Identify which cell holds the provided text, then report its [X, Y] central coordinate. 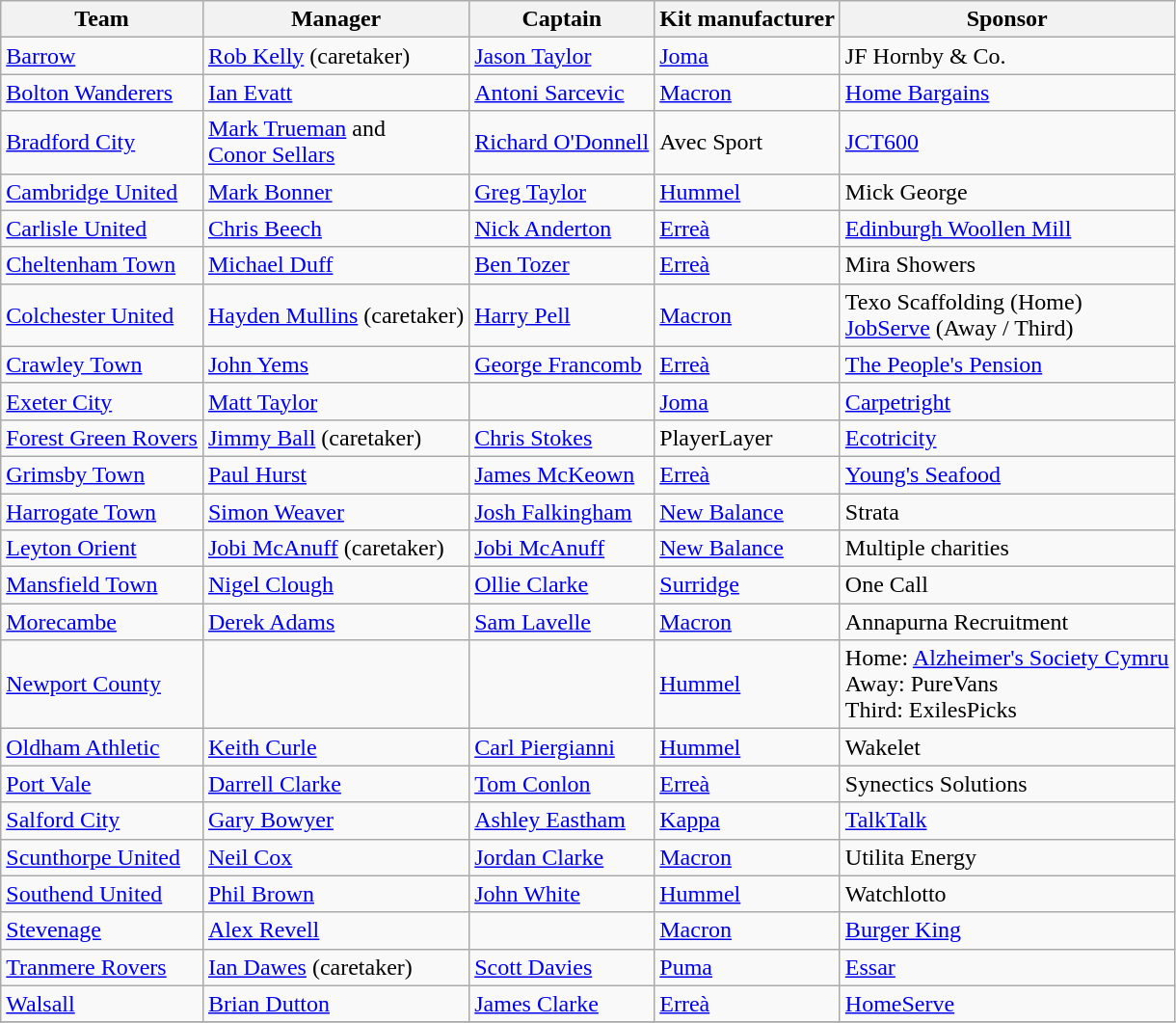
John White [562, 894]
Sponsor [1006, 19]
Colchester United [102, 314]
Bradford City [102, 143]
Scunthorpe United [102, 857]
Derek Adams [335, 622]
Mira Showers [1006, 265]
TalkTalk [1006, 821]
Nick Anderton [562, 229]
One Call [1006, 585]
Cambridge United [102, 192]
Greg Taylor [562, 192]
Richard O'Donnell [562, 143]
Mark Trueman and Conor Sellars [335, 143]
Young's Seafood [1006, 474]
Jobi McAnuff (caretaker) [335, 549]
Walsall [102, 1004]
Brian Dutton [335, 1004]
Matt Taylor [335, 401]
Harrogate Town [102, 512]
Home Bargains [1006, 93]
Annapurna Recruitment [1006, 622]
Bolton Wanderers [102, 93]
John Yems [335, 364]
HomeServe [1006, 1004]
Texo Scaffolding (Home)JobServe (Away / Third) [1006, 314]
Multiple charities [1006, 549]
Stevenage [102, 930]
Nigel Clough [335, 585]
Harry Pell [562, 314]
Synectics Solutions [1006, 784]
Kappa [748, 821]
Crawley Town [102, 364]
Morecambe [102, 622]
Gary Bowyer [335, 821]
PlayerLayer [748, 438]
Alex Revell [335, 930]
JF Hornby & Co. [1006, 56]
Burger King [1006, 930]
Carpetright [1006, 401]
Southend United [102, 894]
Chris Stokes [562, 438]
JCT600 [1006, 143]
Grimsby Town [102, 474]
Hayden Mullins (caretaker) [335, 314]
Utilita Energy [1006, 857]
Oldham Athletic [102, 747]
Simon Weaver [335, 512]
Exeter City [102, 401]
James Clarke [562, 1004]
Ashley Eastham [562, 821]
The People's Pension [1006, 364]
Josh Falkingham [562, 512]
Ben Tozer [562, 265]
Wakelet [1006, 747]
Edinburgh Woollen Mill [1006, 229]
Mick George [1006, 192]
Leyton Orient [102, 549]
Newport County [102, 685]
James McKeown [562, 474]
Ollie Clarke [562, 585]
Neil Cox [335, 857]
Forest Green Rovers [102, 438]
Ecotricity [1006, 438]
Surridge [748, 585]
Darrell Clarke [335, 784]
Cheltenham Town [102, 265]
Team [102, 19]
Keith Curle [335, 747]
Tom Conlon [562, 784]
Essar [1006, 967]
Scott Davies [562, 967]
Carlisle United [102, 229]
Ian Dawes (caretaker) [335, 967]
Mark Bonner [335, 192]
Michael Duff [335, 265]
Avec Sport [748, 143]
Rob Kelly (caretaker) [335, 56]
Phil Brown [335, 894]
Manager [335, 19]
Carl Piergianni [562, 747]
Kit manufacturer [748, 19]
George Francomb [562, 364]
Captain [562, 19]
Puma [748, 967]
Jason Taylor [562, 56]
Tranmere Rovers [102, 967]
Antoni Sarcevic [562, 93]
Paul Hurst [335, 474]
Watchlotto [1006, 894]
Sam Lavelle [562, 622]
Home: Alzheimer's Society CymruAway: PureVansThird: ExilesPicks [1006, 685]
Salford City [102, 821]
Jimmy Ball (caretaker) [335, 438]
Port Vale [102, 784]
Chris Beech [335, 229]
Jobi McAnuff [562, 549]
Ian Evatt [335, 93]
Jordan Clarke [562, 857]
Strata [1006, 512]
Barrow [102, 56]
Mansfield Town [102, 585]
